Find where the given text appears and provide that cell's center as (x, y) coordinate. 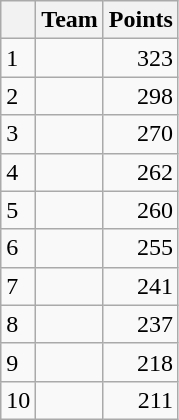
8 (18, 324)
260 (140, 210)
241 (140, 286)
3 (18, 134)
7 (18, 286)
Points (140, 20)
298 (140, 96)
255 (140, 248)
323 (140, 58)
211 (140, 400)
10 (18, 400)
9 (18, 362)
5 (18, 210)
4 (18, 172)
218 (140, 362)
6 (18, 248)
237 (140, 324)
1 (18, 58)
2 (18, 96)
262 (140, 172)
270 (140, 134)
Team (70, 20)
